Detect which cell encompasses the target text, then output its (x, y) center coordinate. 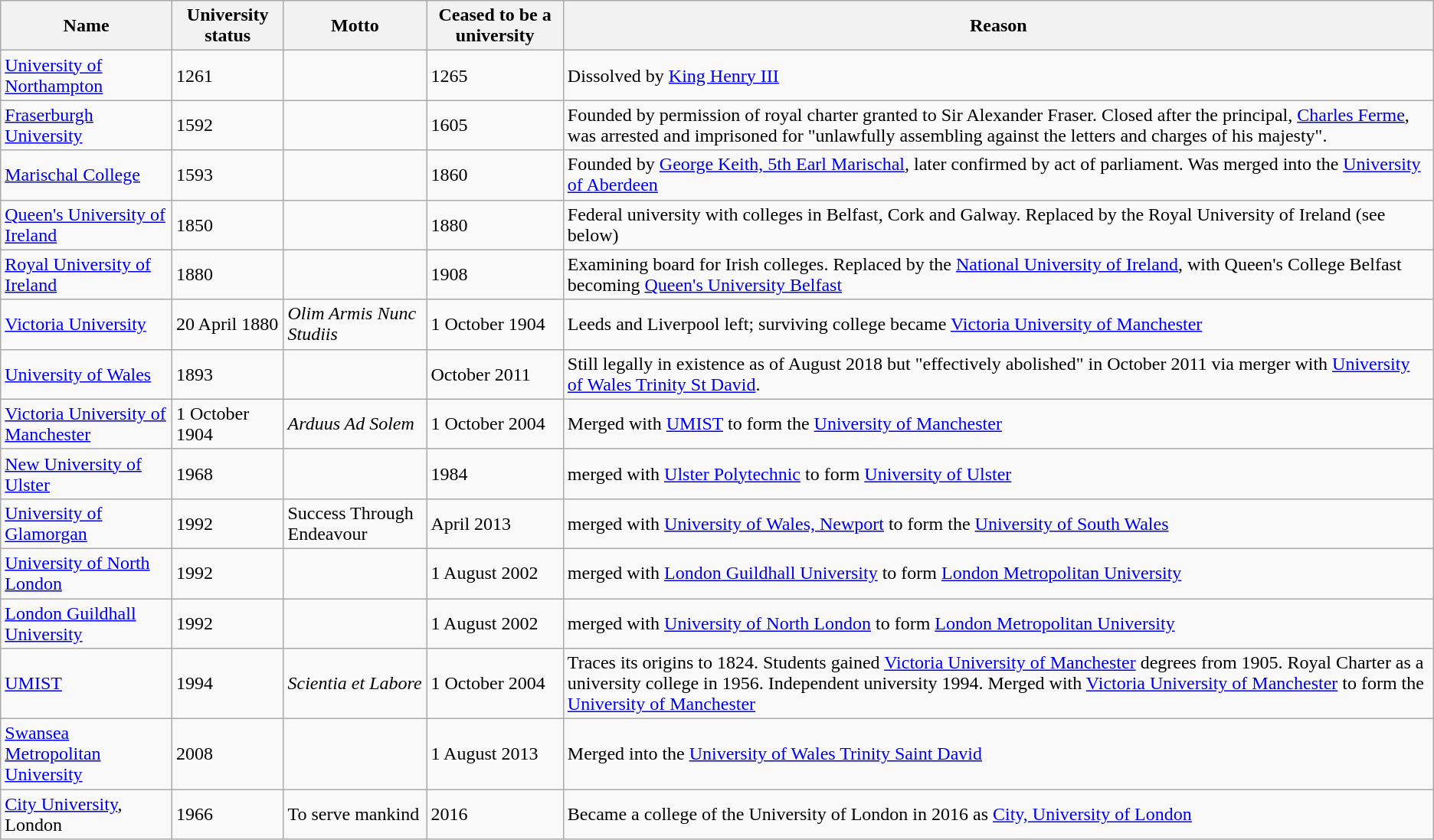
1592 (228, 126)
Olim Armis Nunc Studiis (355, 325)
1 August 2013 (495, 754)
1893 (228, 374)
Merged into the University of Wales Trinity Saint David (998, 754)
1908 (495, 274)
Arduus Ad Solem (355, 424)
2016 (495, 815)
Name (87, 26)
Dissolved by King Henry III (998, 75)
1265 (495, 75)
University of North London (87, 573)
Queen's University of Ireland (87, 225)
Royal University of Ireland (87, 274)
1850 (228, 225)
2008 (228, 754)
April 2013 (495, 524)
To serve mankind (355, 815)
Ceased to be a university (495, 26)
merged with University of North London to form London Metropolitan University (998, 623)
1593 (228, 175)
University of Wales (87, 374)
1994 (228, 684)
Victoria University (87, 325)
Became a college of the University of London in 2016 as City, University of London (998, 815)
October 2011 (495, 374)
Reason (998, 26)
Fraserburgh University (87, 126)
Federal university with colleges in Belfast, Cork and Galway. Replaced by the Royal University of Ireland (see below) (998, 225)
1860 (495, 175)
Examining board for Irish colleges. Replaced by the National University of Ireland, with Queen's College Belfast becoming Queen's University Belfast (998, 274)
Scientia et Labore (355, 684)
UMIST (87, 684)
Victoria University of Manchester (87, 424)
Success Through Endeavour (355, 524)
Merged with UMIST to form the University of Manchester (998, 424)
1966 (228, 815)
City University, London (87, 815)
1605 (495, 126)
Swansea Metropolitan University (87, 754)
merged with London Guildhall University to form London Metropolitan University (998, 573)
1984 (495, 473)
Still legally in existence as of August 2018 but "effectively abolished" in October 2011 via merger with University of Wales Trinity St David. (998, 374)
Marischal College (87, 175)
merged with Ulster Polytechnic to form University of Ulster (998, 473)
University status (228, 26)
1261 (228, 75)
merged with University of Wales, Newport to form the University of South Wales (998, 524)
1968 (228, 473)
Founded by George Keith, 5th Earl Marischal, later confirmed by act of parliament. Was merged into the University of Aberdeen (998, 175)
New University of Ulster (87, 473)
University of Northampton (87, 75)
University of Glamorgan (87, 524)
Motto (355, 26)
London Guildhall University (87, 623)
Leeds and Liverpool left; surviving college became Victoria University of Manchester (998, 325)
20 April 1880 (228, 325)
